Scan for the cell matching the given text and deliver its (X, Y) coordinate at center. 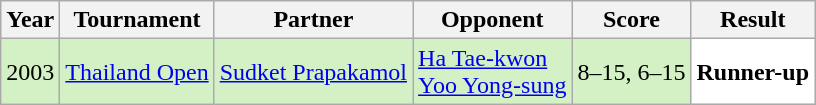
Partner (313, 20)
Sudket Prapakamol (313, 72)
Year (30, 20)
Result (753, 20)
Ha Tae-kwon Yoo Yong-sung (492, 72)
Thailand Open (137, 72)
Opponent (492, 20)
Score (632, 20)
8–15, 6–15 (632, 72)
Tournament (137, 20)
2003 (30, 72)
Runner-up (753, 72)
